Output the [X, Y] coordinate of the center of the cell containing the given text.  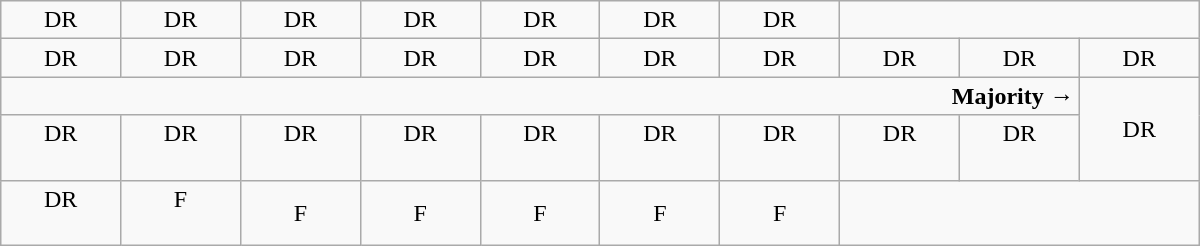
Majority → [540, 96]
